Search for the cell housing the specified text and yield its [x, y] center coordinate. 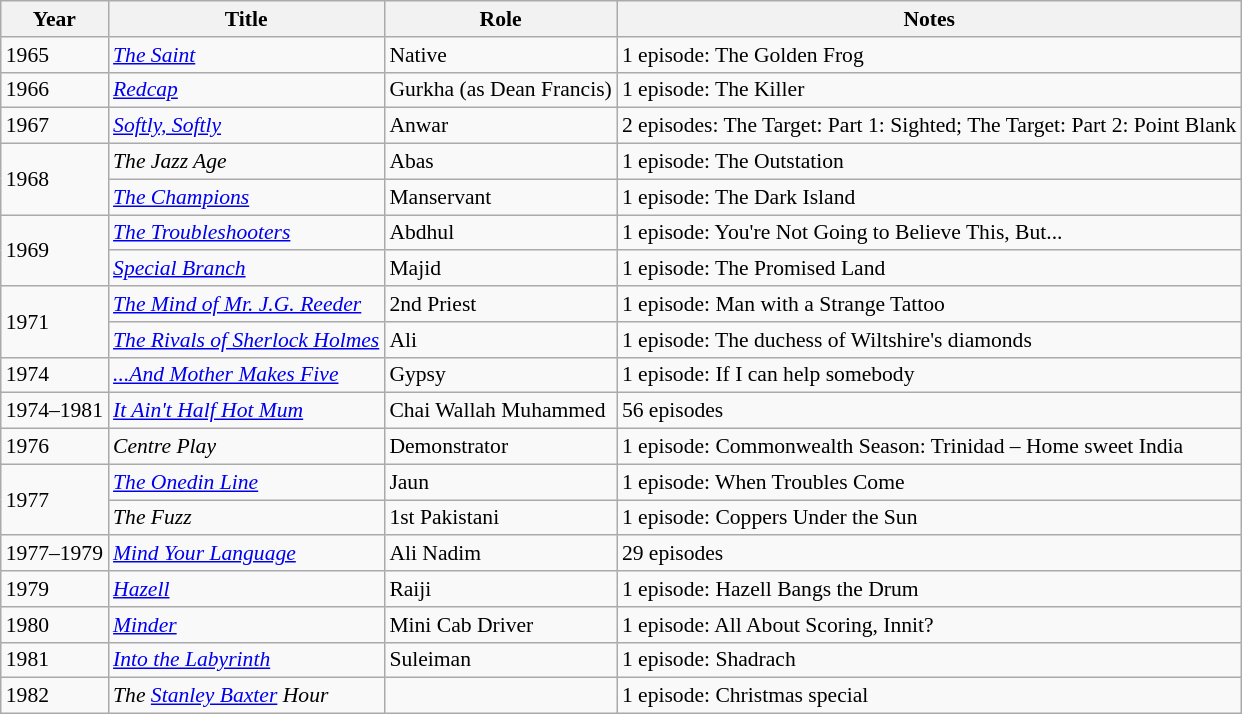
1 episode: If I can help somebody [930, 375]
Abas [500, 162]
Anwar [500, 126]
1 episode: The duchess of Wiltshire's diamonds [930, 340]
1 episode: Man with a Strange Tattoo [930, 304]
Minder [246, 625]
56 episodes [930, 411]
1968 [54, 180]
Ali [500, 340]
Suleiman [500, 660]
1 episode: Christmas special [930, 696]
Ali Nadim [500, 554]
Notes [930, 19]
Redcap [246, 90]
29 episodes [930, 554]
1 episode: The Killer [930, 90]
The Stanley Baxter Hour [246, 696]
1980 [54, 625]
1982 [54, 696]
1 episode: When Troubles Come [930, 482]
2nd Priest [500, 304]
1 episode: Hazell Bangs the Drum [930, 589]
...And Mother Makes Five [246, 375]
Raiji [500, 589]
Special Branch [246, 269]
Role [500, 19]
1974 [54, 375]
1 episode: The Golden Frog [930, 55]
1981 [54, 660]
Native [500, 55]
Chai Wallah Muhammed [500, 411]
1969 [54, 250]
Year [54, 19]
Majid [500, 269]
1965 [54, 55]
1st Pakistani [500, 518]
Abdhul [500, 233]
Demonstrator [500, 447]
The Champions [246, 197]
Softly, Softly [246, 126]
1 episode: Shadrach [930, 660]
1977 [54, 500]
Centre Play [246, 447]
1 episode: The Promised Land [930, 269]
The Fuzz [246, 518]
1967 [54, 126]
1979 [54, 589]
The Saint [246, 55]
1977–1979 [54, 554]
The Mind of Mr. J.G. Reeder [246, 304]
It Ain't Half Hot Mum [246, 411]
Gurkha (as Dean Francis) [500, 90]
Jaun [500, 482]
Gypsy [500, 375]
1971 [54, 322]
Manservant [500, 197]
The Onedin Line [246, 482]
2 episodes: The Target: Part 1: Sighted; The Target: Part 2: Point Blank [930, 126]
1 episode: Commonwealth Season: Trinidad – Home sweet India [930, 447]
Title [246, 19]
1966 [54, 90]
1976 [54, 447]
The Troubleshooters [246, 233]
1 episode: You're Not Going to Believe This, But... [930, 233]
1 episode: All About Scoring, Innit? [930, 625]
Mini Cab Driver [500, 625]
1 episode: The Dark Island [930, 197]
1 episode: The Outstation [930, 162]
Hazell [246, 589]
1 episode: Coppers Under the Sun [930, 518]
The Jazz Age [246, 162]
1974–1981 [54, 411]
The Rivals of Sherlock Holmes [246, 340]
Mind Your Language [246, 554]
Into the Labyrinth [246, 660]
